Determine the (X, Y) coordinate at the center of the cell enclosing the given text.  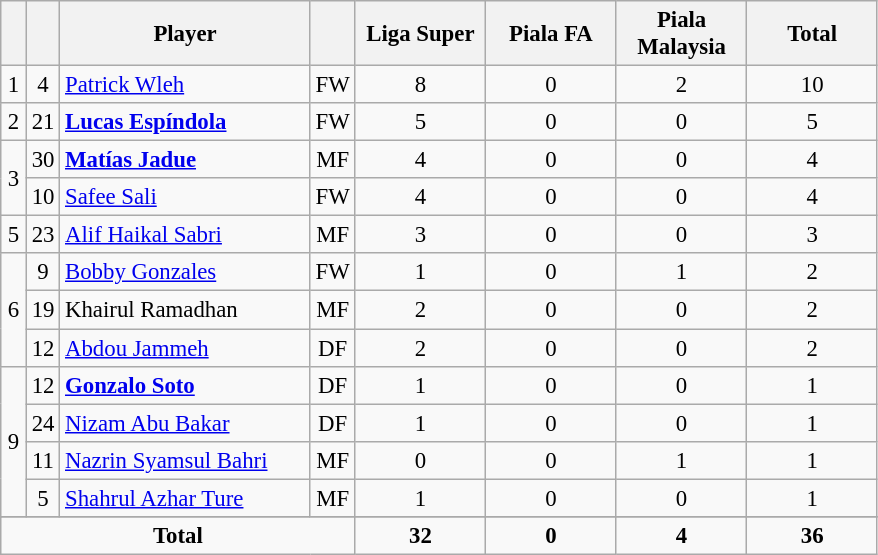
24 (42, 423)
21 (42, 122)
Alif Haikal Sabri (186, 235)
Safee Sali (186, 197)
8 (420, 85)
Bobby Gonzales (186, 273)
Matías Jadue (186, 160)
Player (186, 34)
Nazrin Syamsul Bahri (186, 460)
Shahrul Azhar Ture (186, 498)
23 (42, 235)
Lucas Espíndola (186, 122)
Piala FA (552, 34)
36 (812, 536)
Nizam Abu Bakar (186, 423)
30 (42, 160)
Piala Malaysia (682, 34)
11 (42, 460)
Khairul Ramadhan (186, 310)
Abdou Jammeh (186, 348)
19 (42, 310)
Liga Super (420, 34)
Gonzalo Soto (186, 385)
6 (14, 310)
Patrick Wleh (186, 85)
32 (420, 536)
